Determine the (x, y) coordinate at the center of the cell enclosing the given text.  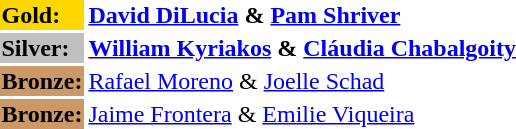
Gold: (42, 15)
Silver: (42, 48)
